Search for the cell housing the specified text and yield its [X, Y] center coordinate. 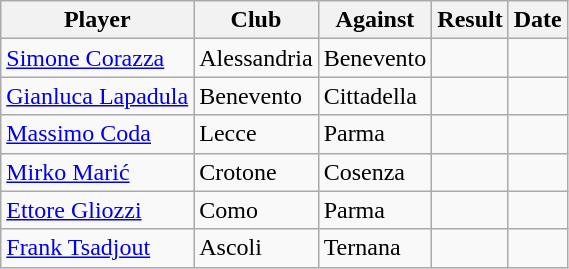
Ettore Gliozzi [98, 210]
Frank Tsadjout [98, 248]
Gianluca Lapadula [98, 96]
Mirko Marić [98, 172]
Simone Corazza [98, 58]
Club [256, 20]
Alessandria [256, 58]
Massimo Coda [98, 134]
Result [470, 20]
Cittadella [375, 96]
Against [375, 20]
Cosenza [375, 172]
Ternana [375, 248]
Player [98, 20]
Crotone [256, 172]
Como [256, 210]
Date [538, 20]
Ascoli [256, 248]
Lecce [256, 134]
